Search for the cell housing the specified text and yield its [X, Y] center coordinate. 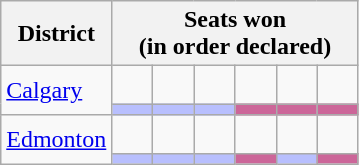
Calgary [56, 90]
Edmonton [56, 140]
Seats won(in order declared) [235, 34]
District [56, 34]
